Locate the cell with the specified text and output its (x, y) center coordinate. 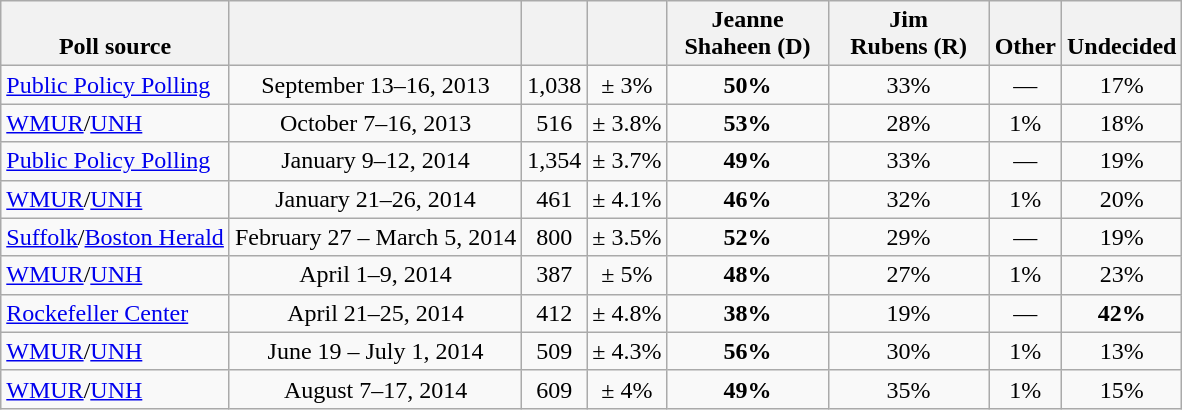
28% (908, 123)
23% (1122, 275)
32% (908, 199)
387 (554, 275)
August 7–17, 2014 (375, 389)
January 21–26, 2014 (375, 199)
February 27 – March 5, 2014 (375, 237)
56% (748, 351)
412 (554, 313)
50% (748, 85)
13% (1122, 351)
35% (908, 389)
53% (748, 123)
Rockefeller Center (116, 313)
800 (554, 237)
48% (748, 275)
29% (908, 237)
± 4.8% (627, 313)
17% (1122, 85)
Suffolk/Boston Herald (116, 237)
June 19 – July 1, 2014 (375, 351)
1,354 (554, 161)
18% (1122, 123)
± 4.3% (627, 351)
September 13–16, 2013 (375, 85)
30% (908, 351)
38% (748, 313)
± 5% (627, 275)
October 7–16, 2013 (375, 123)
Other (1025, 34)
JeanneShaheen (D) (748, 34)
46% (748, 199)
Poll source (116, 34)
15% (1122, 389)
Undecided (1122, 34)
January 9–12, 2014 (375, 161)
April 1–9, 2014 (375, 275)
± 4.1% (627, 199)
± 3% (627, 85)
± 3.7% (627, 161)
509 (554, 351)
52% (748, 237)
1,038 (554, 85)
516 (554, 123)
April 21–25, 2014 (375, 313)
± 3.5% (627, 237)
42% (1122, 313)
27% (908, 275)
609 (554, 389)
20% (1122, 199)
461 (554, 199)
± 3.8% (627, 123)
JimRubens (R) (908, 34)
± 4% (627, 389)
